Search for the cell housing the specified text and yield its (X, Y) center coordinate. 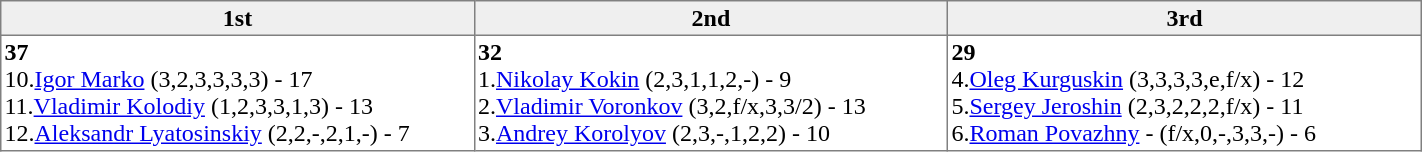
2nd (710, 18)
294.Oleg Kurguskin (3,3,3,3,e,f/x) - 12 5.Sergey Jeroshin (2,3,2,2,2,f/x) - 11 6.Roman Povazhny - (f/x,0,-,3,3,-) - 6 (1185, 93)
321.Nikolay Kokin (2,3,1,1,2,-) - 92.Vladimir Voronkov (3,2,f/x,3,3/2) - 133.Andrey Korolyov (2,3,-,1,2,2) - 10 (710, 93)
1st (238, 18)
3710.Igor Marko (3,2,3,3,3,3) - 1711.Vladimir Kolodiy (1,2,3,3,1,3) - 1312.Aleksandr Lyatosinskiy (2,2,-,2,1,-) - 7 (238, 93)
3rd (1185, 18)
